Return the [x, y] coordinate for the center point of the cell that contains the specified text.  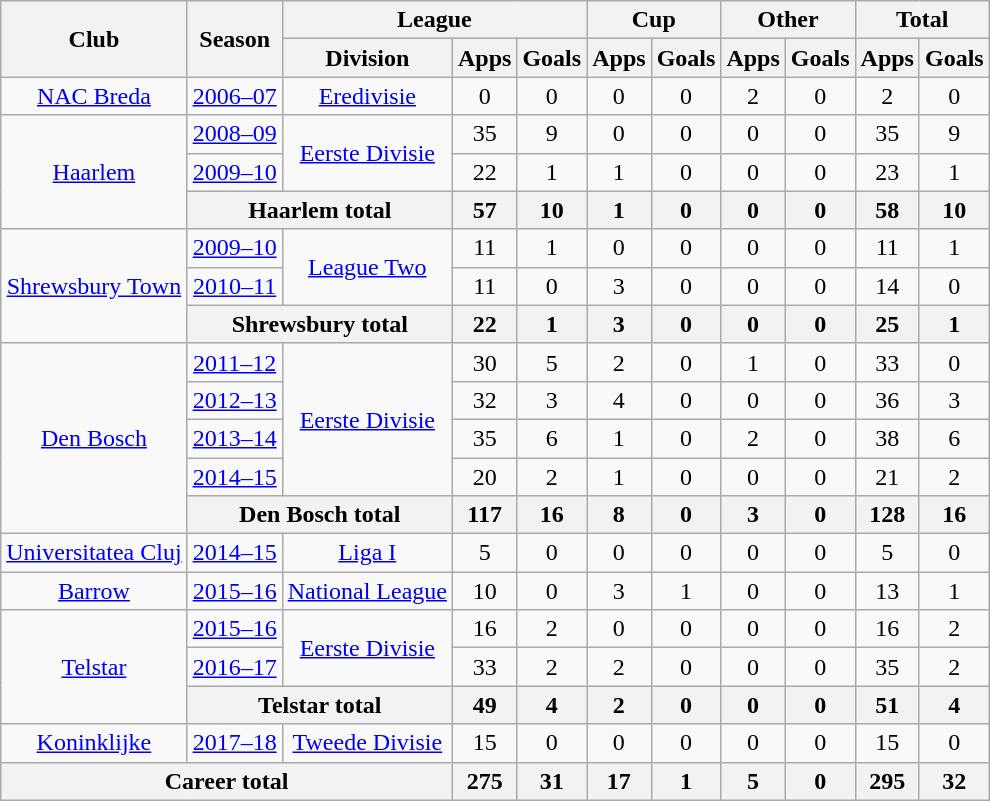
295 [887, 781]
NAC Breda [94, 96]
National League [367, 591]
Barrow [94, 591]
Shrewsbury Town [94, 286]
51 [887, 705]
Telstar [94, 667]
Eredivisie [367, 96]
Haarlem [94, 172]
57 [484, 210]
2017–18 [234, 743]
25 [887, 324]
275 [484, 781]
58 [887, 210]
Shrewsbury total [320, 324]
Season [234, 39]
20 [484, 477]
2006–07 [234, 96]
Total [922, 20]
21 [887, 477]
38 [887, 438]
Haarlem total [320, 210]
14 [887, 286]
Other [788, 20]
128 [887, 515]
Den Bosch total [320, 515]
117 [484, 515]
23 [887, 172]
2010–11 [234, 286]
36 [887, 400]
49 [484, 705]
2013–14 [234, 438]
2008–09 [234, 134]
Telstar total [320, 705]
31 [552, 781]
Koninklijke [94, 743]
2012–13 [234, 400]
2016–17 [234, 667]
Club [94, 39]
Liga I [367, 553]
17 [619, 781]
8 [619, 515]
13 [887, 591]
30 [484, 362]
Cup [654, 20]
Tweede Divisie [367, 743]
Den Bosch [94, 438]
League [434, 20]
Universitatea Cluj [94, 553]
League Two [367, 267]
Division [367, 58]
Career total [227, 781]
2011–12 [234, 362]
